Locate the cell with the specified text and output its [X, Y] center coordinate. 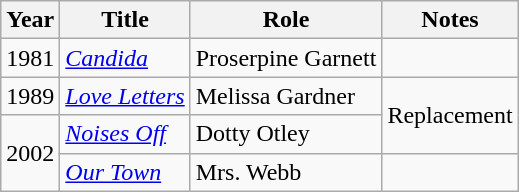
Replacement [450, 115]
Year [30, 20]
Proserpine Garnett [286, 58]
Our Town [125, 172]
Dotty Otley [286, 134]
2002 [30, 153]
Title [125, 20]
Mrs. Webb [286, 172]
Candida [125, 58]
Noises Off [125, 134]
1989 [30, 96]
Love Letters [125, 96]
Role [286, 20]
Notes [450, 20]
1981 [30, 58]
Melissa Gardner [286, 96]
